Return the (x, y) coordinate for the center point of the cell that contains the specified text.  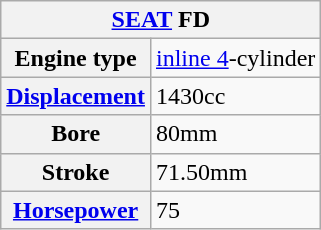
1430cc (235, 96)
SEAT FD (161, 20)
Bore (76, 134)
75 (235, 210)
Displacement (76, 96)
inline 4-cylinder (235, 58)
Horsepower (76, 210)
Engine type (76, 58)
Stroke (76, 172)
71.50mm (235, 172)
80mm (235, 134)
